Extract the [x, y] coordinate from the center of the cell holding the provided text.  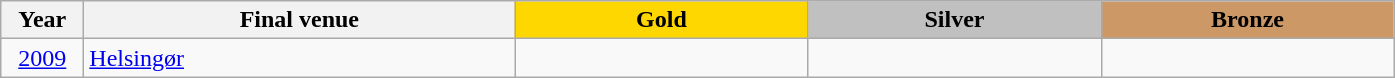
Year [42, 20]
Silver [954, 20]
2009 [42, 58]
Helsingør [300, 58]
Final venue [300, 20]
Gold [662, 20]
Bronze [1248, 20]
